Search for the cell housing the specified text and yield its [x, y] center coordinate. 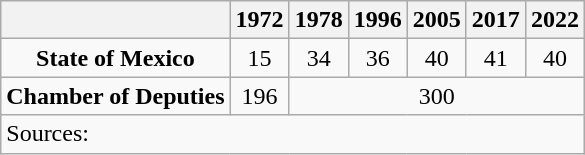
State of Mexico [116, 58]
2005 [436, 20]
1978 [318, 20]
Sources: [293, 134]
1972 [260, 20]
36 [378, 58]
1996 [378, 20]
41 [496, 58]
34 [318, 58]
2017 [496, 20]
Chamber of Deputies [116, 96]
300 [436, 96]
2022 [554, 20]
196 [260, 96]
15 [260, 58]
